Find where the given text appears and provide that cell's center as (x, y) coordinate. 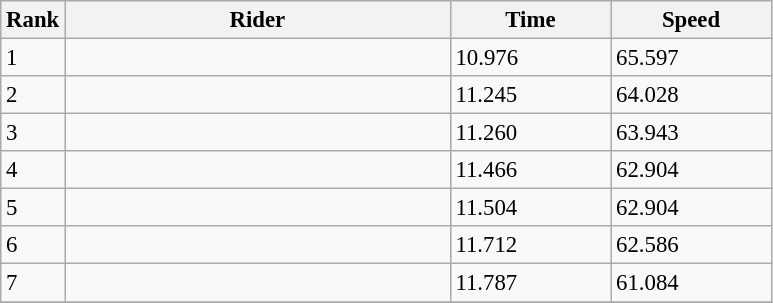
11.712 (530, 245)
5 (33, 208)
6 (33, 245)
62.586 (692, 245)
Time (530, 20)
11.504 (530, 208)
2 (33, 95)
Speed (692, 20)
3 (33, 133)
7 (33, 283)
4 (33, 170)
11.260 (530, 133)
64.028 (692, 95)
10.976 (530, 58)
1 (33, 58)
Rank (33, 20)
11.787 (530, 283)
11.466 (530, 170)
63.943 (692, 133)
61.084 (692, 283)
11.245 (530, 95)
65.597 (692, 58)
Rider (258, 20)
